Pinpoint the cell where the given text exists, returning its (X, Y) midpoint coordinate. 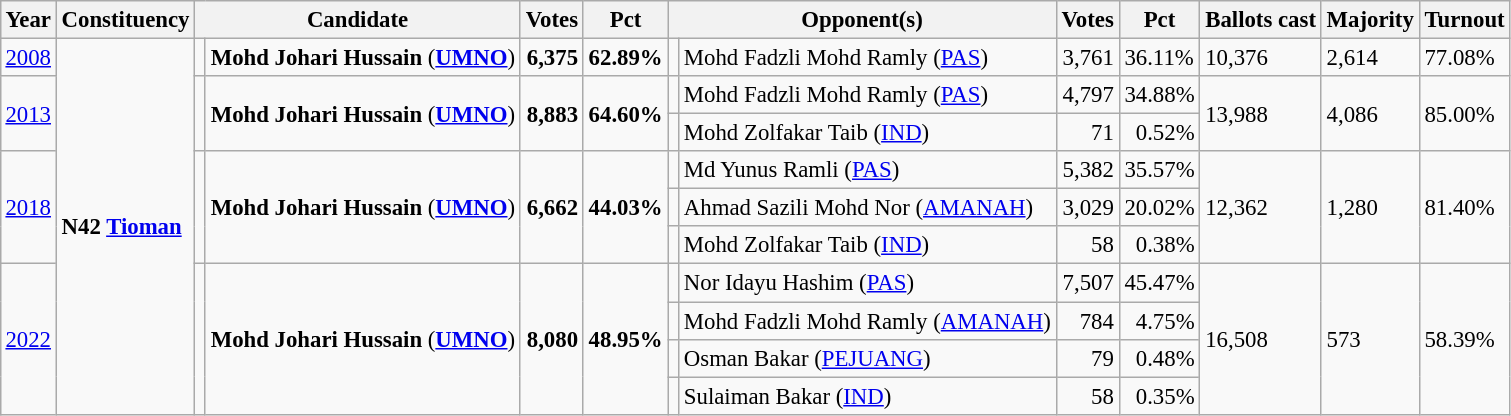
1,280 (1370, 208)
784 (1088, 321)
71 (1088, 133)
10,376 (1260, 57)
77.08% (1464, 57)
20.02% (1160, 208)
Sulaiman Bakar (IND) (868, 396)
573 (1370, 339)
58.39% (1464, 339)
0.52% (1160, 133)
2,614 (1370, 57)
8,883 (552, 114)
0.38% (1160, 245)
79 (1088, 358)
2008 (28, 57)
7,507 (1088, 283)
12,362 (1260, 208)
4,086 (1370, 114)
2022 (28, 339)
6,662 (552, 208)
4,797 (1088, 95)
16,508 (1260, 339)
8,080 (552, 339)
Mohd Fadzli Mohd Ramly (AMANAH) (868, 321)
5,382 (1088, 170)
Turnout (1464, 20)
62.89% (626, 57)
4.75% (1160, 321)
35.57% (1160, 170)
85.00% (1464, 114)
2018 (28, 208)
Constituency (125, 20)
3,761 (1088, 57)
48.95% (626, 339)
45.47% (1160, 283)
36.11% (1160, 57)
44.03% (626, 208)
0.48% (1160, 358)
Majority (1370, 20)
Ballots cast (1260, 20)
13,988 (1260, 114)
Opponent(s) (862, 20)
Candidate (358, 20)
64.60% (626, 114)
6,375 (552, 57)
81.40% (1464, 208)
N42 Tioman (125, 226)
Year (28, 20)
Osman Bakar (PEJUANG) (868, 358)
Md Yunus Ramli (PAS) (868, 170)
Ahmad Sazili Mohd Nor (AMANAH) (868, 208)
2013 (28, 114)
0.35% (1160, 396)
3,029 (1088, 208)
Nor Idayu Hashim (PAS) (868, 283)
34.88% (1160, 95)
